Capture the cell that displays the provided text and extract its (X, Y) central coordinate. 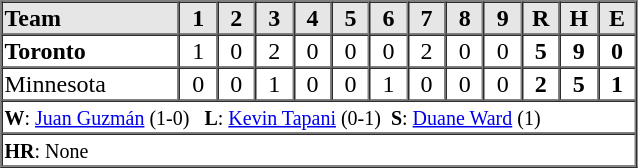
3 (274, 18)
Team (91, 18)
W: Juan Guzmán (1-0) L: Kevin Tapani (0-1) S: Duane Ward (1) (319, 116)
8 (465, 18)
4 (312, 18)
HR: None (319, 150)
R (541, 18)
E (617, 18)
H (579, 18)
Toronto (91, 50)
6 (388, 18)
Minnesota (91, 84)
7 (427, 18)
